Identify which cell holds the provided text, then report its (X, Y) central coordinate. 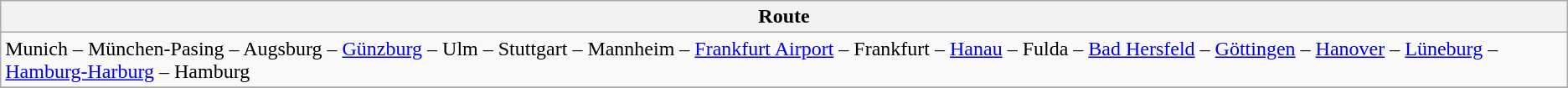
Route (784, 17)
